Find where the given text appears and provide that cell's center as (X, Y) coordinate. 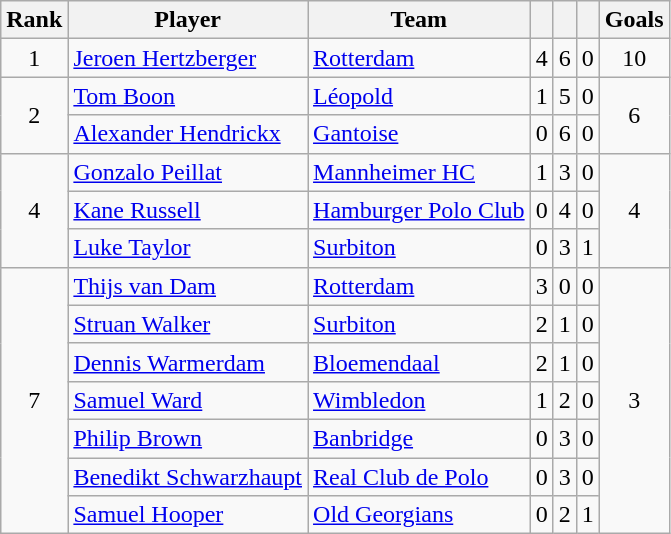
Léopold (420, 96)
Banbridge (420, 438)
Dennis Warmerdam (188, 362)
Thijs van Dam (188, 286)
Benedikt Schwarzhaupt (188, 477)
Struan Walker (188, 324)
Samuel Ward (188, 400)
Jeroen Hertzberger (188, 58)
Rank (34, 20)
Tom Boon (188, 96)
Luke Taylor (188, 248)
Real Club de Polo (420, 477)
Mannheimer HC (420, 172)
Bloemendaal (420, 362)
Alexander Hendrickx (188, 134)
Kane Russell (188, 210)
5 (564, 96)
Goals (634, 20)
Wimbledon (420, 400)
Gonzalo Peillat (188, 172)
Gantoise (420, 134)
Team (420, 20)
Old Georgians (420, 515)
Hamburger Polo Club (420, 210)
Samuel Hooper (188, 515)
Player (188, 20)
7 (34, 400)
Philip Brown (188, 438)
10 (634, 58)
